Output the (x, y) coordinate of the center of the cell containing the given text.  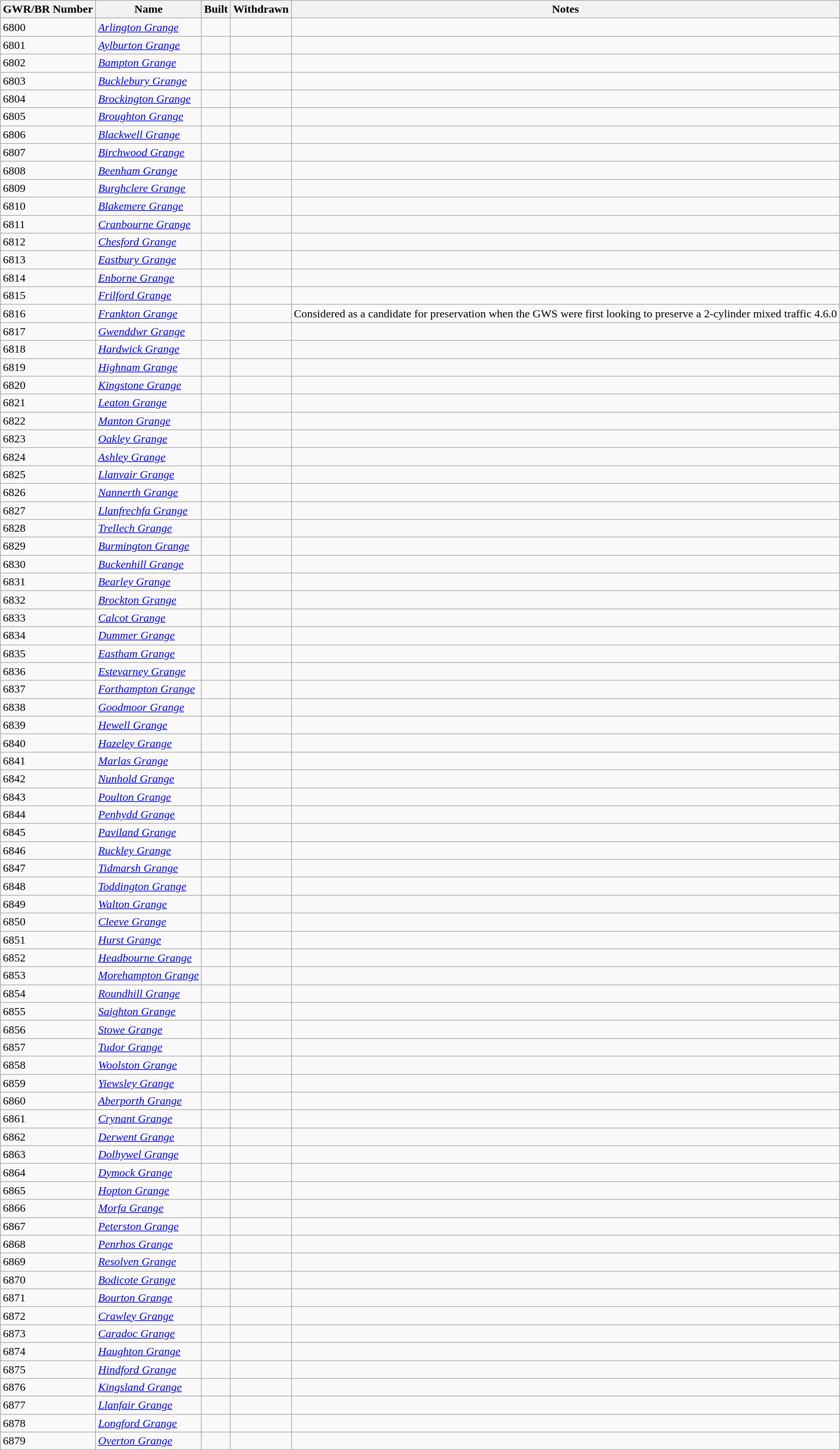
6800 (48, 27)
6835 (48, 654)
Burmington Grange (149, 546)
Dymock Grange (149, 1173)
6807 (48, 152)
Bourton Grange (149, 1298)
6854 (48, 993)
6823 (48, 439)
6832 (48, 600)
6827 (48, 510)
6804 (48, 99)
6817 (48, 331)
Blackwell Grange (149, 134)
Blakemere Grange (149, 206)
Llanfrechfa Grange (149, 510)
Aylburton Grange (149, 45)
6868 (48, 1244)
Toddington Grange (149, 886)
Stowe Grange (149, 1029)
Dummer Grange (149, 636)
Goodmoor Grange (149, 707)
6820 (48, 385)
GWR/BR Number (48, 9)
Hindford Grange (149, 1370)
Morfa Grange (149, 1208)
Crawley Grange (149, 1316)
6812 (48, 242)
6851 (48, 940)
Kingstone Grange (149, 385)
Walton Grange (149, 904)
6875 (48, 1370)
Birchwood Grange (149, 152)
Resolven Grange (149, 1262)
Bodicote Grange (149, 1280)
Cranbourne Grange (149, 224)
6831 (48, 582)
Morehampton Grange (149, 976)
6858 (48, 1065)
6863 (48, 1155)
6874 (48, 1351)
Highnam Grange (149, 367)
6877 (48, 1405)
6815 (48, 296)
6819 (48, 367)
6853 (48, 976)
Cleeve Grange (149, 922)
6878 (48, 1423)
Haughton Grange (149, 1351)
6830 (48, 564)
Bampton Grange (149, 63)
6806 (48, 134)
6841 (48, 761)
Estevarney Grange (149, 671)
Hazeley Grange (149, 743)
6842 (48, 779)
6876 (48, 1387)
Gwenddwr Grange (149, 331)
Forthampton Grange (149, 689)
Longford Grange (149, 1423)
Hurst Grange (149, 940)
Oakley Grange (149, 439)
Overton Grange (149, 1441)
6825 (48, 474)
6856 (48, 1029)
Notes (565, 9)
Ashley Grange (149, 457)
6849 (48, 904)
Penrhos Grange (149, 1244)
Enborne Grange (149, 278)
6826 (48, 492)
Llanfair Grange (149, 1405)
Brockton Grange (149, 600)
6865 (48, 1190)
6838 (48, 707)
Bearley Grange (149, 582)
6810 (48, 206)
6824 (48, 457)
Penhydd Grange (149, 815)
6822 (48, 421)
Trellech Grange (149, 528)
6808 (48, 170)
Tidmarsh Grange (149, 868)
Built (216, 9)
6866 (48, 1208)
Roundhill Grange (149, 993)
6864 (48, 1173)
6862 (48, 1137)
Crynant Grange (149, 1119)
6828 (48, 528)
Marlas Grange (149, 761)
6850 (48, 922)
Paviland Grange (149, 833)
6859 (48, 1083)
Brockington Grange (149, 99)
6845 (48, 833)
6805 (48, 117)
6844 (48, 815)
Peterston Grange (149, 1226)
6873 (48, 1333)
Manton Grange (149, 421)
6846 (48, 851)
6803 (48, 81)
6872 (48, 1316)
6860 (48, 1101)
Saighton Grange (149, 1011)
Broughton Grange (149, 117)
6852 (48, 958)
Woolston Grange (149, 1065)
6809 (48, 188)
Name (149, 9)
6818 (48, 349)
6867 (48, 1226)
6861 (48, 1119)
Aberporth Grange (149, 1101)
6813 (48, 260)
6816 (48, 314)
Headbourne Grange (149, 958)
Calcot Grange (149, 618)
6869 (48, 1262)
6837 (48, 689)
Dolhywel Grange (149, 1155)
Frilford Grange (149, 296)
6829 (48, 546)
6870 (48, 1280)
Poulton Grange (149, 797)
Derwent Grange (149, 1137)
Bucklebury Grange (149, 81)
Ruckley Grange (149, 851)
6855 (48, 1011)
Nunhold Grange (149, 779)
6840 (48, 743)
6857 (48, 1047)
6879 (48, 1441)
Eastbury Grange (149, 260)
Leaton Grange (149, 403)
Kingsland Grange (149, 1387)
Caradoc Grange (149, 1333)
6802 (48, 63)
6834 (48, 636)
Chesford Grange (149, 242)
Hewell Grange (149, 725)
Hopton Grange (149, 1190)
Buckenhill Grange (149, 564)
6848 (48, 886)
Burghclere Grange (149, 188)
Considered as a candidate for preservation when the GWS were first looking to preserve a 2-cylinder mixed traffic 4.6.0 (565, 314)
Nannerth Grange (149, 492)
6821 (48, 403)
Beenham Grange (149, 170)
6843 (48, 797)
6811 (48, 224)
Tudor Grange (149, 1047)
Frankton Grange (149, 314)
Yiewsley Grange (149, 1083)
6871 (48, 1298)
Arlington Grange (149, 27)
6801 (48, 45)
6836 (48, 671)
Eastham Grange (149, 654)
Hardwick Grange (149, 349)
6839 (48, 725)
6814 (48, 278)
6847 (48, 868)
Withdrawn (260, 9)
6833 (48, 618)
Llanvair Grange (149, 474)
